Identify which cell holds the provided text, then report its [X, Y] central coordinate. 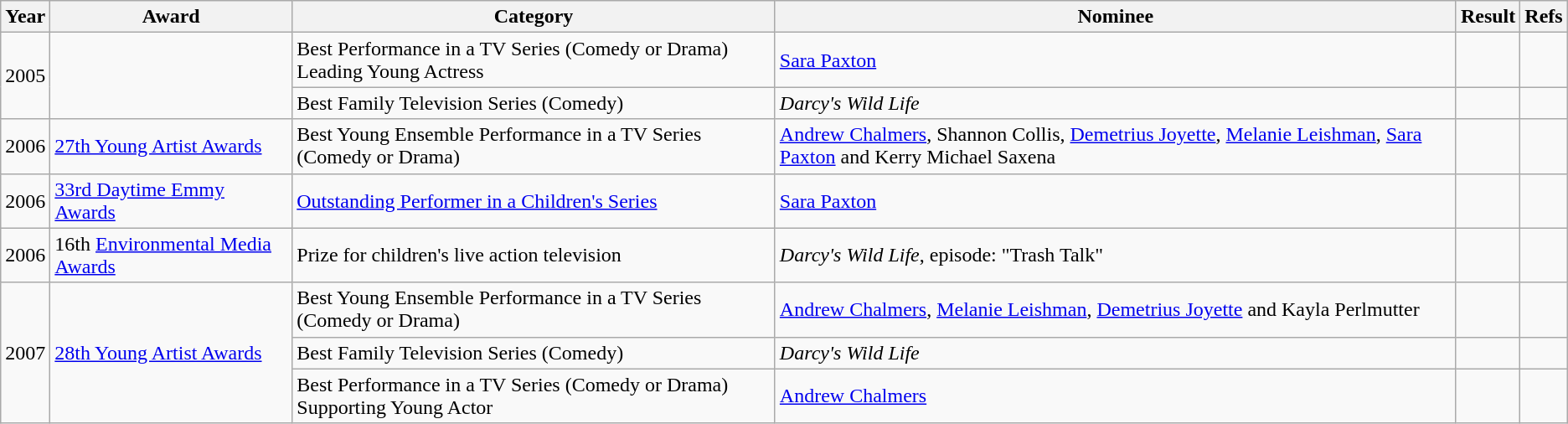
Award [171, 17]
Andrew Chalmers, Melanie Leishman, Demetrius Joyette and Kayla Perlmutter [1116, 310]
Darcy's Wild Life, episode: "Trash Talk" [1116, 255]
2007 [25, 353]
Refs [1544, 17]
Andrew Chalmers, Shannon Collis, Demetrius Joyette, Melanie Leishman, Sara Paxton and Kerry Michael Saxena [1116, 146]
27th Young Artist Awards [171, 146]
Andrew Chalmers [1116, 396]
Category [534, 17]
Nominee [1116, 17]
Prize for children's live action television [534, 255]
16th Environmental Media Awards [171, 255]
Best Performance in a TV Series (Comedy or Drama) Supporting Young Actor [534, 396]
Year [25, 17]
28th Young Artist Awards [171, 353]
Outstanding Performer in a Children's Series [534, 201]
33rd Daytime Emmy Awards [171, 201]
Result [1488, 17]
2005 [25, 75]
Best Performance in a TV Series (Comedy or Drama) Leading Young Actress [534, 60]
